Determine the (X, Y) coordinate at the center of the cell enclosing the given text.  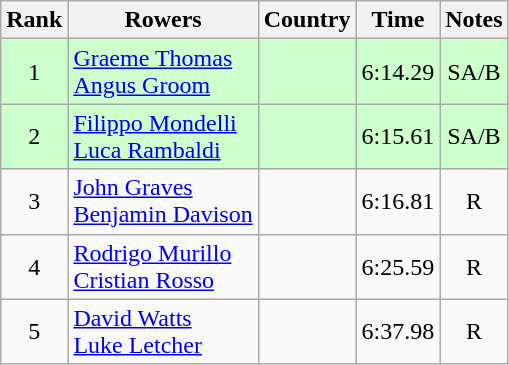
John GravesBenjamin Davison (163, 202)
Rowers (163, 20)
Notes (474, 20)
Rodrigo MurilloCristian Rosso (163, 266)
Time (398, 20)
Rank (34, 20)
6:15.61 (398, 136)
6:16.81 (398, 202)
6:37.98 (398, 332)
6:14.29 (398, 72)
Filippo MondelliLuca Rambaldi (163, 136)
David WattsLuke Letcher (163, 332)
2 (34, 136)
6:25.59 (398, 266)
Country (307, 20)
Graeme ThomasAngus Groom (163, 72)
4 (34, 266)
1 (34, 72)
3 (34, 202)
5 (34, 332)
